Extract the [x, y] coordinate from the center of the cell holding the provided text.  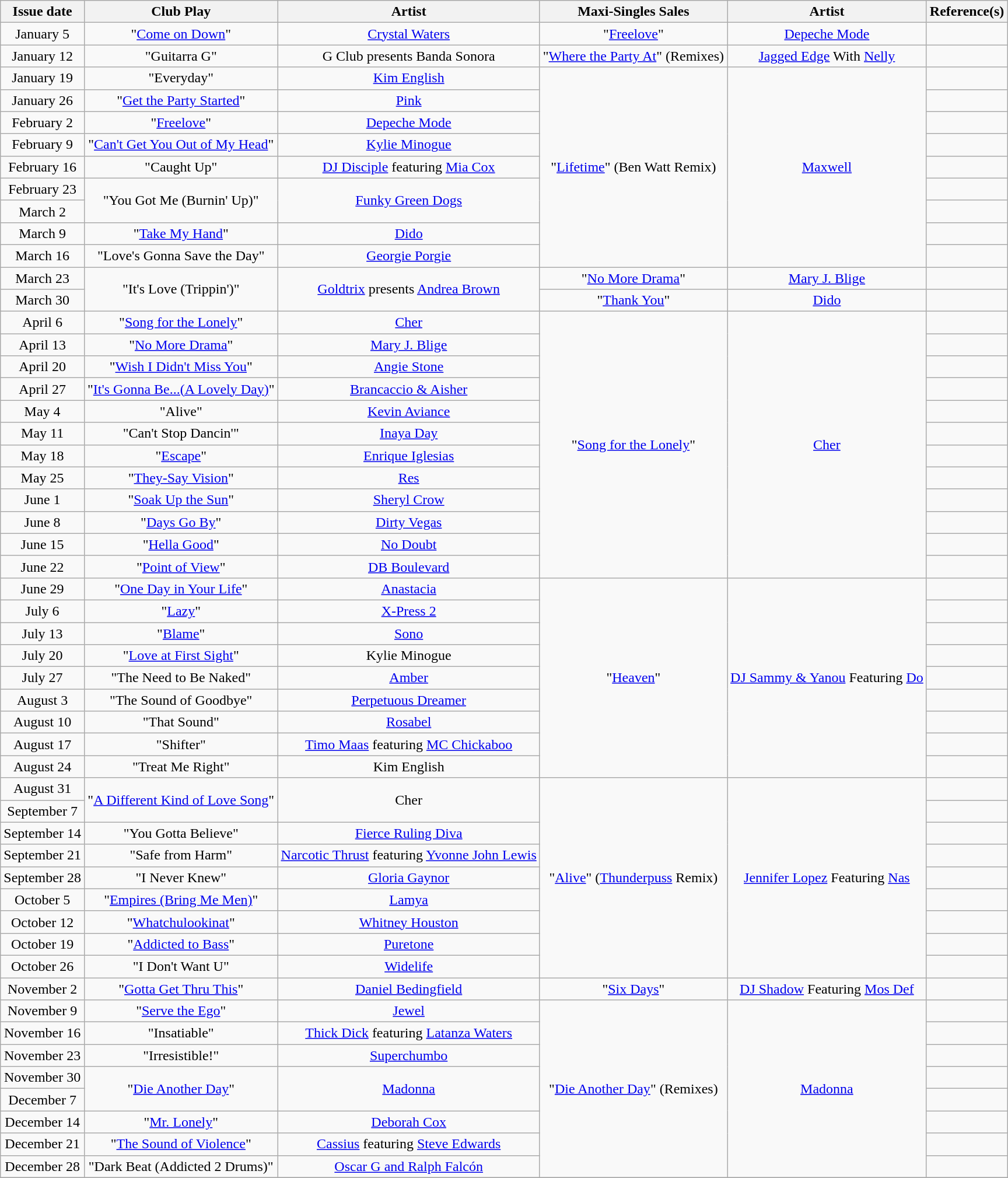
October 26 [43, 966]
December 21 [43, 1144]
May 4 [43, 411]
August 3 [43, 700]
DB Boulevard [408, 567]
April 13 [43, 345]
Goldtrix presents Andrea Brown [408, 289]
DJ Disciple featuring Mia Cox [408, 167]
"Mr. Lonely" [181, 1122]
January 12 [43, 56]
"Take My Hand" [181, 233]
Dirty Vegas [408, 522]
"You Gotta Believe" [181, 833]
Timo Maas featuring MC Chickaboo [408, 744]
"Addicted to Bass" [181, 944]
Perpetuous Dreamer [408, 700]
"Can't Get You Out of My Head" [181, 145]
"It's Love (Trippin')" [181, 289]
DJ Sammy & Yanou Featuring Do [827, 678]
July 13 [43, 633]
"Where the Party At" (Remixes) [633, 56]
Lamya [408, 900]
July 20 [43, 656]
"Alive" [181, 411]
"I Don't Want U" [181, 966]
"Caught Up" [181, 167]
March 23 [43, 278]
"Days Go By" [181, 522]
"Die Another Day" [181, 1089]
"Lifetime" (Ben Watt Remix) [633, 167]
Sheryl Crow [408, 500]
July 27 [43, 678]
June 8 [43, 522]
April 20 [43, 367]
May 11 [43, 434]
Res [408, 478]
Whitney Houston [408, 922]
June 1 [43, 500]
Sono [408, 633]
December 7 [43, 1100]
"The Need to Be Naked" [181, 678]
Daniel Bedingfield [408, 989]
April 27 [43, 389]
November 16 [43, 1033]
"Guitarra G" [181, 56]
Maxi-Singles Sales [633, 12]
August 17 [43, 744]
"Heaven" [633, 678]
Anastacia [408, 589]
October 12 [43, 922]
"Alive" (Thunderpuss Remix) [633, 878]
December 28 [43, 1166]
"Wish I Didn't Miss You" [181, 367]
"Lazy" [181, 611]
February 2 [43, 123]
"Thank You" [633, 300]
"Die Another Day" (Remixes) [633, 1089]
Brancaccio & Aisher [408, 389]
Amber [408, 678]
Crystal Waters [408, 34]
September 28 [43, 878]
Pink [408, 100]
"Gotta Get Thru This" [181, 989]
"Hella Good" [181, 544]
June 29 [43, 589]
Kevin Aviance [408, 411]
December 14 [43, 1122]
"One Day in Your Life" [181, 589]
"Safe from Harm" [181, 855]
March 9 [43, 233]
September 7 [43, 811]
Georgie Porgie [408, 256]
No Doubt [408, 544]
"The Sound of Violence" [181, 1144]
"Everyday" [181, 78]
Enrique Iglesias [408, 456]
Issue date [43, 12]
"That Sound" [181, 722]
May 25 [43, 478]
Jennifer Lopez Featuring Nas [827, 878]
January 19 [43, 78]
Narcotic Thrust featuring Yvonne John Lewis [408, 855]
Reference(s) [967, 12]
November 2 [43, 989]
"Whatchulookinat" [181, 922]
Fierce Ruling Diva [408, 833]
Club Play [181, 12]
"You Got Me (Burnin' Up)" [181, 200]
"Serve the Ego" [181, 1011]
Superchumbo [408, 1055]
Jewel [408, 1011]
"Empires (Bring Me Men)" [181, 900]
Widelife [408, 966]
"Love at First Sight" [181, 656]
January 5 [43, 34]
June 22 [43, 567]
August 31 [43, 789]
"Blame" [181, 633]
November 23 [43, 1055]
February 16 [43, 167]
Puretone [408, 944]
November 30 [43, 1078]
"Six Days" [633, 989]
October 5 [43, 900]
Funky Green Dogs [408, 200]
"Treat Me Right" [181, 767]
Thick Dick featuring Latanza Waters [408, 1033]
September 21 [43, 855]
October 19 [43, 944]
"Can't Stop Dancin'" [181, 434]
February 9 [43, 145]
"Insatiable" [181, 1033]
Gloria Gaynor [408, 878]
"Get the Party Started" [181, 100]
January 26 [43, 100]
"Irresistible!" [181, 1055]
Angie Stone [408, 367]
Deborah Cox [408, 1122]
May 18 [43, 456]
"Escape" [181, 456]
Oscar G and Ralph Falcón [408, 1166]
Cassius featuring Steve Edwards [408, 1144]
August 10 [43, 722]
July 6 [43, 611]
X-Press 2 [408, 611]
"Point of View" [181, 567]
June 15 [43, 544]
"Shifter" [181, 744]
"Soak Up the Sun" [181, 500]
DJ Shadow Featuring Mos Def [827, 989]
"Dark Beat (Addicted 2 Drums)" [181, 1166]
March 2 [43, 211]
November 9 [43, 1011]
Maxwell [827, 167]
G Club presents Banda Sonora [408, 56]
"The Sound of Goodbye" [181, 700]
August 24 [43, 767]
March 30 [43, 300]
"A Different Kind of Love Song" [181, 800]
September 14 [43, 833]
February 23 [43, 189]
"I Never Knew" [181, 878]
"It's Gonna Be...(A Lovely Day)" [181, 389]
"They-Say Vision" [181, 478]
Jagged Edge With Nelly [827, 56]
Rosabel [408, 722]
"Come on Down" [181, 34]
April 6 [43, 323]
"Love's Gonna Save the Day" [181, 256]
Inaya Day [408, 434]
March 16 [43, 256]
